Identify which cell holds the provided text, then report its [X, Y] central coordinate. 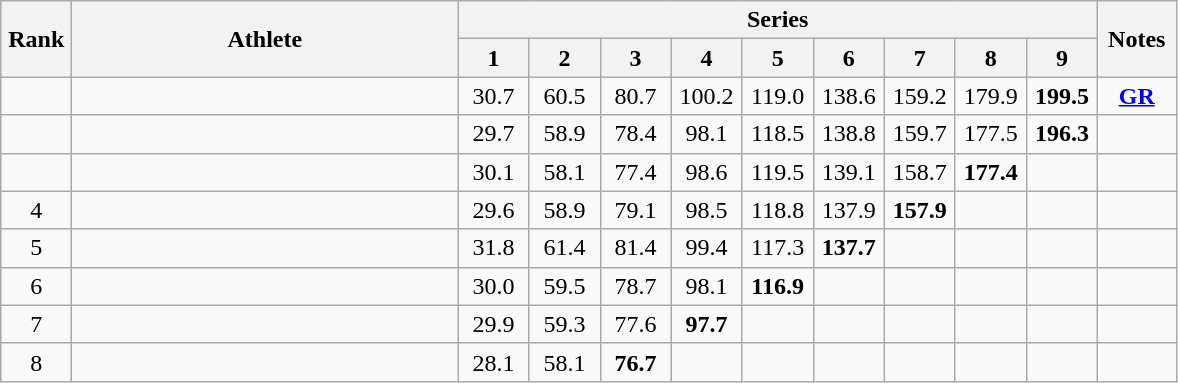
179.9 [990, 96]
138.6 [848, 96]
1 [494, 58]
117.3 [778, 248]
77.6 [636, 324]
76.7 [636, 362]
196.3 [1062, 134]
98.5 [706, 210]
100.2 [706, 96]
Athlete [265, 39]
158.7 [920, 172]
199.5 [1062, 96]
30.7 [494, 96]
78.4 [636, 134]
3 [636, 58]
138.8 [848, 134]
60.5 [564, 96]
79.1 [636, 210]
59.5 [564, 286]
31.8 [494, 248]
177.4 [990, 172]
59.3 [564, 324]
9 [1062, 58]
139.1 [848, 172]
Rank [36, 39]
GR [1136, 96]
116.9 [778, 286]
159.7 [920, 134]
61.4 [564, 248]
28.1 [494, 362]
97.7 [706, 324]
78.7 [636, 286]
2 [564, 58]
137.7 [848, 248]
30.0 [494, 286]
77.4 [636, 172]
Notes [1136, 39]
119.0 [778, 96]
118.8 [778, 210]
81.4 [636, 248]
29.6 [494, 210]
Series [778, 20]
98.6 [706, 172]
177.5 [990, 134]
29.7 [494, 134]
99.4 [706, 248]
157.9 [920, 210]
30.1 [494, 172]
118.5 [778, 134]
80.7 [636, 96]
119.5 [778, 172]
159.2 [920, 96]
137.9 [848, 210]
29.9 [494, 324]
